Locate the cell with the specified text and output its [x, y] center coordinate. 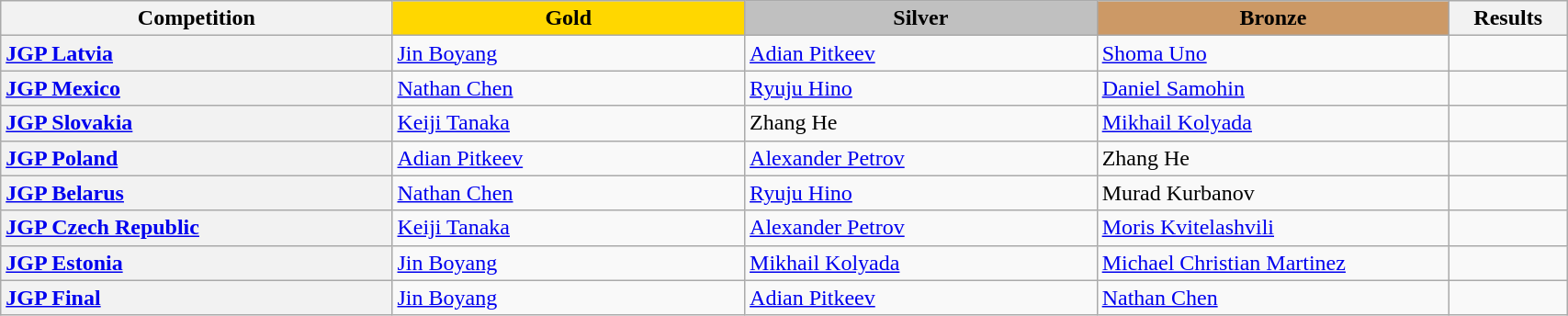
JGP Final [197, 298]
Michael Christian Martinez [1273, 263]
JGP Slovakia [197, 123]
JGP Belarus [197, 193]
Bronze [1273, 18]
JGP Czech Republic [197, 228]
Moris Kvitelashvili [1273, 228]
JGP Poland [197, 158]
Daniel Samohin [1273, 88]
Shoma Uno [1273, 53]
JGP Mexico [197, 88]
Competition [197, 18]
Gold [569, 18]
JGP Latvia [197, 53]
Murad Kurbanov [1273, 193]
JGP Estonia [197, 263]
Results [1508, 18]
Silver [921, 18]
